Search for the cell housing the specified text and yield its [X, Y] center coordinate. 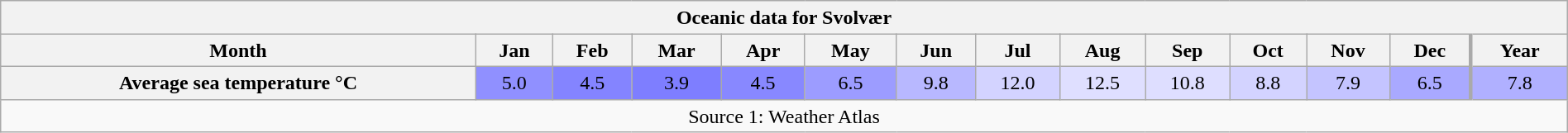
10.8 [1188, 83]
Nov [1348, 50]
Jan [514, 50]
Apr [762, 50]
Average sea temperature °C [238, 83]
Source 1: Weather Atlas [784, 116]
Aug [1102, 50]
Dec [1430, 50]
Oceanic data for Svolvær [784, 17]
8.8 [1269, 83]
7.9 [1348, 83]
May [850, 50]
5.0 [514, 83]
12.5 [1102, 83]
Month [238, 50]
3.9 [676, 83]
Feb [592, 50]
Oct [1269, 50]
7.8 [1519, 83]
9.8 [936, 83]
12.0 [1018, 83]
Jul [1018, 50]
Mar [676, 50]
Sep [1188, 50]
Jun [936, 50]
Year [1519, 50]
